Pinpoint the cell where the given text exists, returning its (x, y) midpoint coordinate. 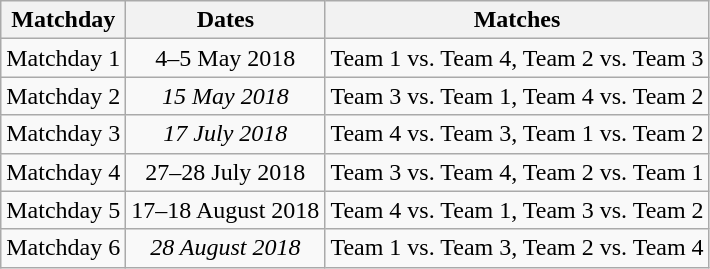
17–18 August 2018 (226, 210)
28 August 2018 (226, 248)
Dates (226, 20)
15 May 2018 (226, 96)
Team 4 vs. Team 1, Team 3 vs. Team 2 (517, 210)
4–5 May 2018 (226, 58)
Team 3 vs. Team 1, Team 4 vs. Team 2 (517, 96)
27–28 July 2018 (226, 172)
17 July 2018 (226, 134)
Matchday (64, 20)
Matches (517, 20)
Team 1 vs. Team 4, Team 2 vs. Team 3 (517, 58)
Matchday 4 (64, 172)
Team 3 vs. Team 4, Team 2 vs. Team 1 (517, 172)
Matchday 3 (64, 134)
Team 1 vs. Team 3, Team 2 vs. Team 4 (517, 248)
Matchday 1 (64, 58)
Matchday 6 (64, 248)
Team 4 vs. Team 3, Team 1 vs. Team 2 (517, 134)
Matchday 5 (64, 210)
Matchday 2 (64, 96)
